Extract the [x, y] coordinate from the center of the cell holding the provided text.  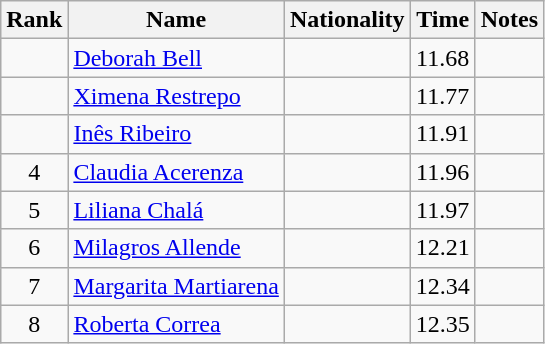
12.34 [442, 286]
Notes [509, 20]
Ximena Restrepo [176, 96]
Milagros Allende [176, 248]
Name [176, 20]
Claudia Acerenza [176, 172]
6 [34, 248]
Inês Ribeiro [176, 134]
Nationality [347, 20]
8 [34, 324]
Rank [34, 20]
4 [34, 172]
11.96 [442, 172]
Margarita Martiarena [176, 286]
11.97 [442, 210]
Deborah Bell [176, 58]
12.21 [442, 248]
Time [442, 20]
Liliana Chalá [176, 210]
12.35 [442, 324]
5 [34, 210]
7 [34, 286]
11.68 [442, 58]
11.91 [442, 134]
11.77 [442, 96]
Roberta Correa [176, 324]
